Capture the cell that displays the provided text and extract its (X, Y) central coordinate. 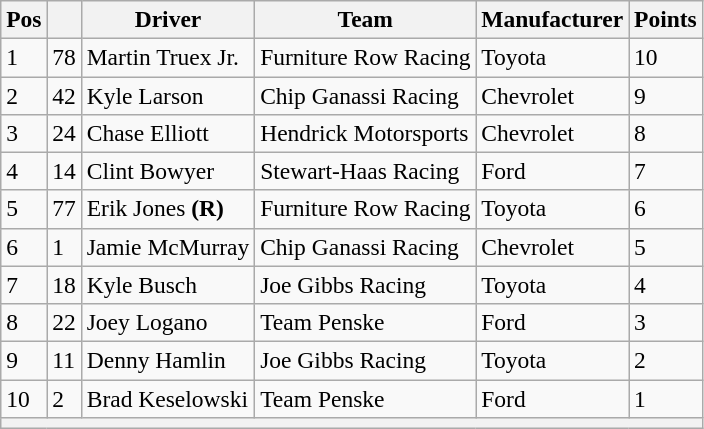
18 (64, 285)
Jamie McMurray (168, 247)
Pos (24, 19)
Chase Elliott (168, 133)
Driver (168, 19)
Joey Logano (168, 322)
Stewart-Haas Racing (366, 171)
Martin Truex Jr. (168, 57)
Kyle Larson (168, 95)
Points (666, 19)
22 (64, 322)
77 (64, 209)
24 (64, 133)
11 (64, 360)
Manufacturer (552, 19)
78 (64, 57)
42 (64, 95)
Erik Jones (R) (168, 209)
Team (366, 19)
Brad Keselowski (168, 398)
Kyle Busch (168, 285)
14 (64, 171)
Denny Hamlin (168, 360)
Clint Bowyer (168, 171)
Hendrick Motorsports (366, 133)
